Output the (x, y) coordinate of the center of the cell containing the given text.  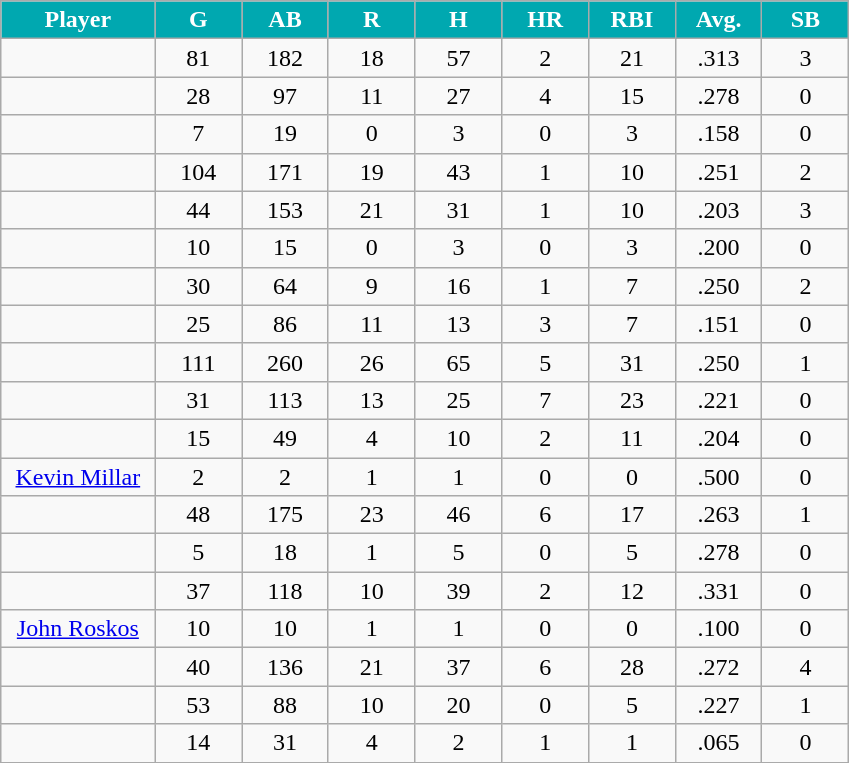
153 (286, 210)
R (372, 20)
.200 (718, 248)
171 (286, 172)
.158 (718, 134)
.100 (718, 629)
.272 (718, 667)
John Roskos (78, 629)
57 (458, 58)
64 (286, 286)
113 (286, 400)
48 (198, 515)
16 (458, 286)
104 (198, 172)
.065 (718, 743)
136 (286, 667)
49 (286, 438)
9 (372, 286)
81 (198, 58)
175 (286, 515)
14 (198, 743)
.151 (718, 324)
G (198, 20)
12 (632, 591)
39 (458, 591)
.500 (718, 477)
26 (372, 362)
40 (198, 667)
.227 (718, 705)
Kevin Millar (78, 477)
65 (458, 362)
182 (286, 58)
.313 (718, 58)
.331 (718, 591)
AB (286, 20)
.203 (718, 210)
Player (78, 20)
44 (198, 210)
53 (198, 705)
Avg. (718, 20)
H (458, 20)
30 (198, 286)
.204 (718, 438)
86 (286, 324)
RBI (632, 20)
17 (632, 515)
111 (198, 362)
43 (458, 172)
HR (546, 20)
.263 (718, 515)
97 (286, 96)
27 (458, 96)
260 (286, 362)
20 (458, 705)
SB (806, 20)
.251 (718, 172)
88 (286, 705)
46 (458, 515)
.221 (718, 400)
118 (286, 591)
